Return (x, y) of the center of cell containing provided text 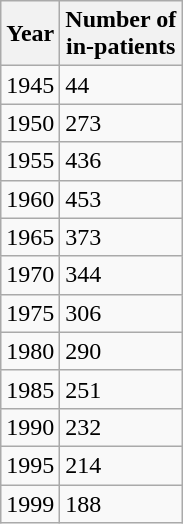
1995 (30, 465)
306 (121, 313)
1990 (30, 427)
Year (30, 34)
251 (121, 389)
1950 (30, 123)
290 (121, 351)
1945 (30, 85)
232 (121, 427)
1975 (30, 313)
1980 (30, 351)
373 (121, 237)
214 (121, 465)
1999 (30, 503)
1970 (30, 275)
1955 (30, 161)
1985 (30, 389)
344 (121, 275)
436 (121, 161)
188 (121, 503)
44 (121, 85)
1965 (30, 237)
273 (121, 123)
1960 (30, 199)
453 (121, 199)
Number ofin-patients (121, 34)
